Output the (x, y) coordinate of the center of the cell containing the given text.  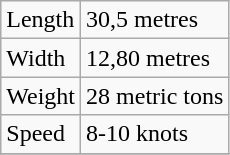
Width (41, 58)
30,5 metres (155, 20)
28 metric tons (155, 96)
Weight (41, 96)
Speed (41, 134)
8-10 knots (155, 134)
Length (41, 20)
12,80 metres (155, 58)
